Locate the cell with the specified text and output its (X, Y) center coordinate. 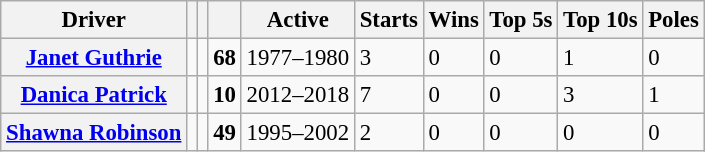
1995–2002 (298, 133)
Active (298, 20)
2012–2018 (298, 95)
49 (224, 133)
Wins (454, 20)
10 (224, 95)
Top 10s (600, 20)
7 (388, 95)
2 (388, 133)
1977–1980 (298, 58)
Top 5s (521, 20)
Poles (674, 20)
Danica Patrick (94, 95)
Janet Guthrie (94, 58)
68 (224, 58)
Shawna Robinson (94, 133)
Driver (94, 20)
Starts (388, 20)
